Pinpoint the cell where the given text exists, returning its [x, y] midpoint coordinate. 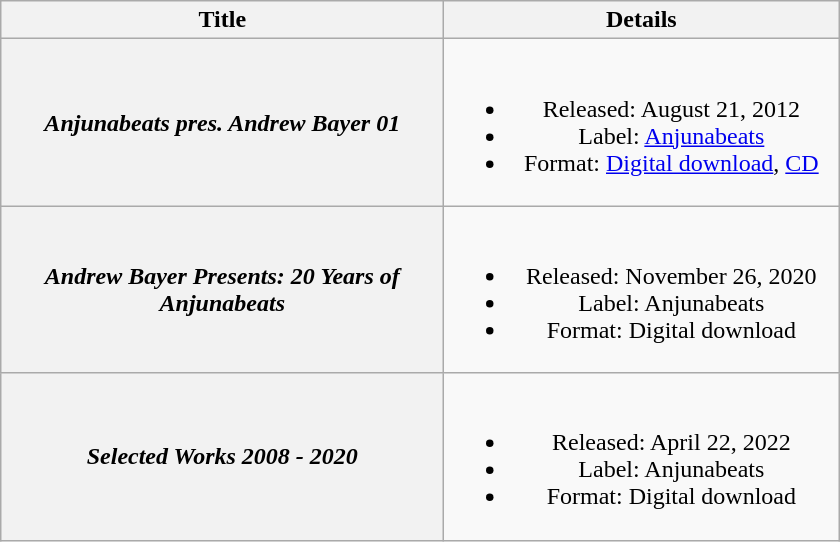
Released: April 22, 2022Label: AnjunabeatsFormat: Digital download [642, 456]
Anjunabeats pres. Andrew Bayer 01 [222, 122]
Selected Works 2008 - 2020 [222, 456]
Details [642, 20]
Released: August 21, 2012Label: AnjunabeatsFormat: Digital download, CD [642, 122]
Title [222, 20]
Andrew Bayer Presents: 20 Years of Anjunabeats [222, 290]
Released: November 26, 2020Label: AnjunabeatsFormat: Digital download [642, 290]
